Find where the given text appears and provide that cell's center as [x, y] coordinate. 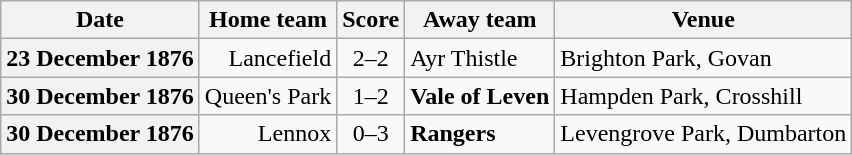
Vale of Leven [480, 96]
0–3 [371, 134]
Hampden Park, Crosshill [704, 96]
Brighton Park, Govan [704, 58]
Lennox [268, 134]
2–2 [371, 58]
Lancefield [268, 58]
Home team [268, 20]
Date [100, 20]
Rangers [480, 134]
Venue [704, 20]
Score [371, 20]
Ayr Thistle [480, 58]
1–2 [371, 96]
Levengrove Park, Dumbarton [704, 134]
Queen's Park [268, 96]
Away team [480, 20]
23 December 1876 [100, 58]
